Provide the (x, y) coordinate of the cell's center where the given text is located.  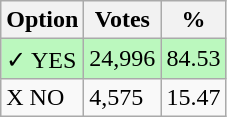
Option (42, 20)
% (194, 20)
15.47 (194, 97)
X NO (42, 97)
✓ YES (42, 59)
24,996 (122, 59)
84.53 (194, 59)
4,575 (122, 97)
Votes (122, 20)
